Return the (X, Y) coordinate for the center point of the cell that contains the specified text.  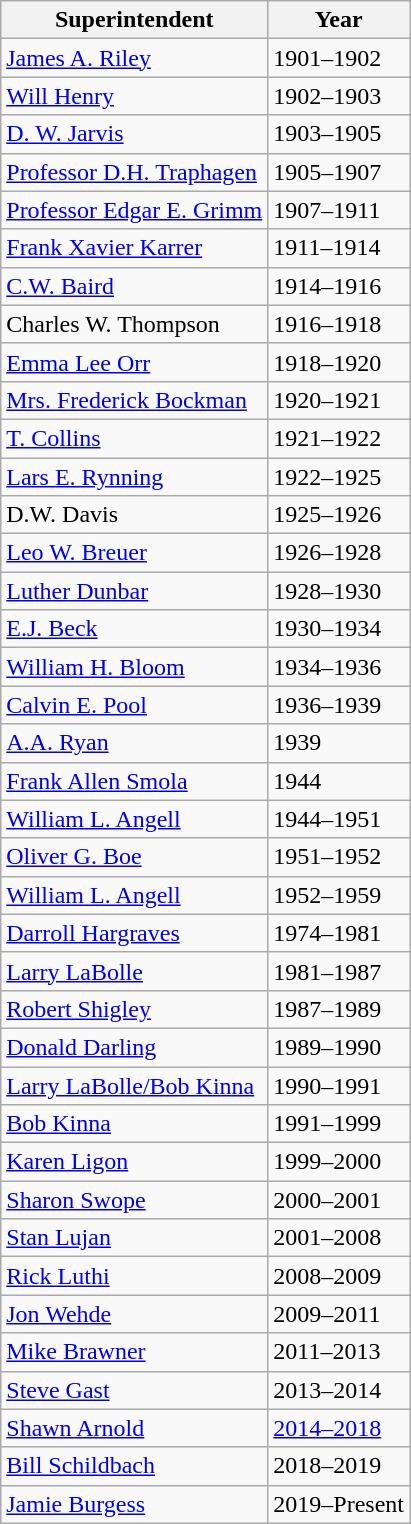
1907–1911 (339, 210)
1920–1921 (339, 400)
Superintendent (134, 20)
Stan Lujan (134, 1238)
Mrs. Frederick Bockman (134, 400)
2008–2009 (339, 1276)
Charles W. Thompson (134, 324)
Year (339, 20)
1903–1905 (339, 134)
Darroll Hargraves (134, 933)
2013–2014 (339, 1390)
Frank Allen Smola (134, 781)
Sharon Swope (134, 1200)
Emma Lee Orr (134, 362)
Lars E. Rynning (134, 477)
1999–2000 (339, 1162)
E.J. Beck (134, 629)
2014–2018 (339, 1428)
Leo W. Breuer (134, 553)
Jon Wehde (134, 1314)
1922–1925 (339, 477)
1925–1926 (339, 515)
Larry LaBolle (134, 971)
Bob Kinna (134, 1124)
James A. Riley (134, 58)
1991–1999 (339, 1124)
D.W. Davis (134, 515)
1914–1916 (339, 286)
A.A. Ryan (134, 743)
Rick Luthi (134, 1276)
2018–2019 (339, 1466)
1905–1907 (339, 172)
Shawn Arnold (134, 1428)
1901–1902 (339, 58)
C.W. Baird (134, 286)
1921–1922 (339, 438)
1989–1990 (339, 1047)
Larry LaBolle/Bob Kinna (134, 1085)
1981–1987 (339, 971)
Mike Brawner (134, 1352)
2011–2013 (339, 1352)
1952–1959 (339, 895)
Karen Ligon (134, 1162)
Oliver G. Boe (134, 857)
1916–1918 (339, 324)
Bill Schildbach (134, 1466)
1911–1914 (339, 248)
Professor Edgar E. Grimm (134, 210)
1944 (339, 781)
1930–1934 (339, 629)
Calvin E. Pool (134, 705)
1990–1991 (339, 1085)
1902–1903 (339, 96)
Frank Xavier Karrer (134, 248)
2000–2001 (339, 1200)
1918–1920 (339, 362)
Professor D.H. Traphagen (134, 172)
2019–Present (339, 1504)
1987–1989 (339, 1009)
2001–2008 (339, 1238)
1928–1930 (339, 591)
1926–1928 (339, 553)
2009–2011 (339, 1314)
D. W. Jarvis (134, 134)
Donald Darling (134, 1047)
1934–1936 (339, 667)
Steve Gast (134, 1390)
Jamie Burgess (134, 1504)
1944–1951 (339, 819)
1936–1939 (339, 705)
Luther Dunbar (134, 591)
T. Collins (134, 438)
1939 (339, 743)
1951–1952 (339, 857)
William H. Bloom (134, 667)
Will Henry (134, 96)
1974–1981 (339, 933)
Robert Shigley (134, 1009)
